Capture the cell that displays the provided text and extract its [X, Y] central coordinate. 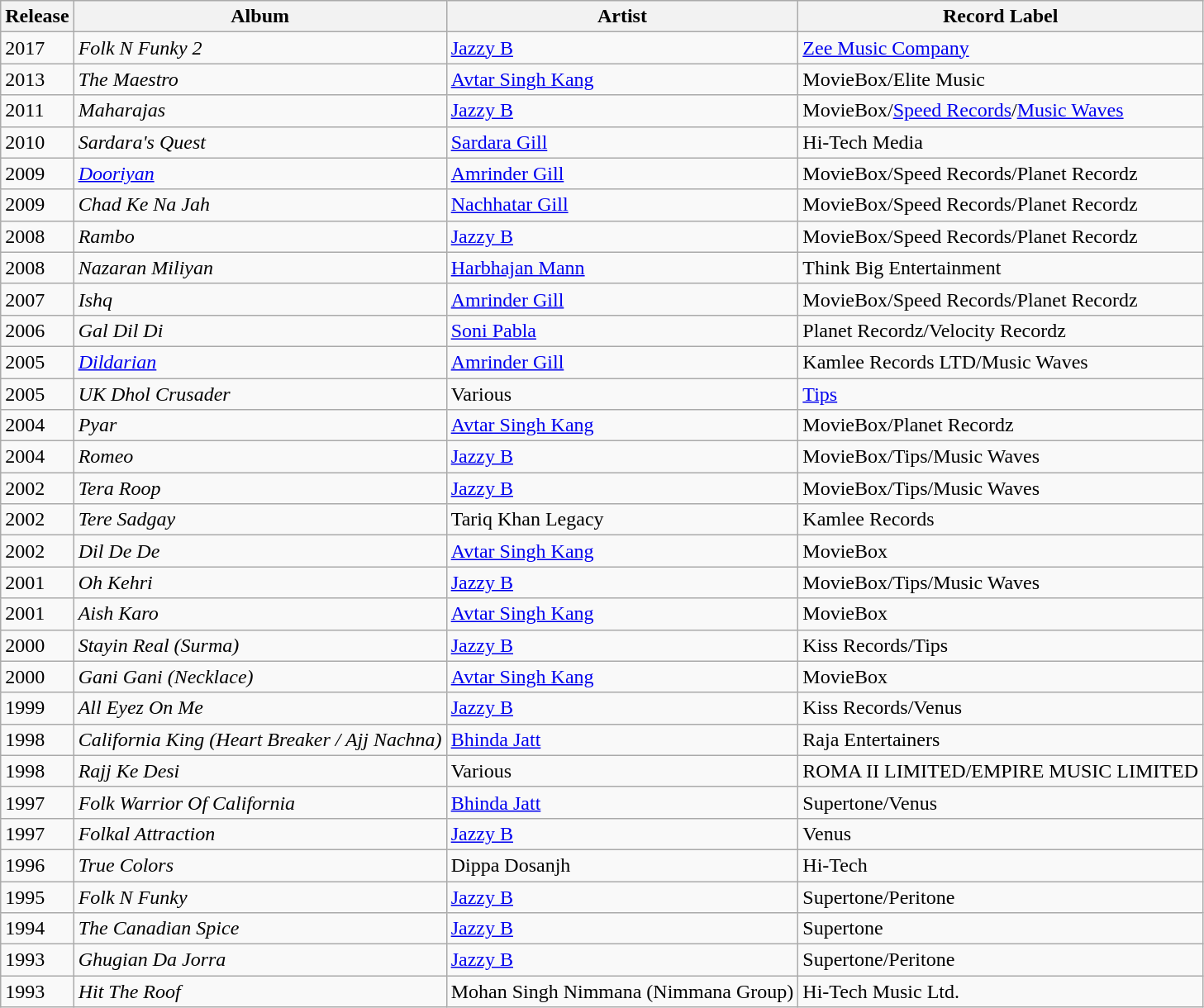
Hi-Tech Music Ltd. [1001, 991]
Mohan Singh Nimmana (Nimmana Group) [622, 991]
Folk Warrior Of California [259, 802]
2006 [37, 330]
1996 [37, 865]
Artist [622, 17]
Gal Dil Di [259, 330]
Supertone [1001, 929]
2011 [37, 111]
Ishq [259, 299]
Nachhatar Gill [622, 205]
Aish Karo [259, 614]
All Eyez On Me [259, 708]
California King (Heart Breaker / Ajj Nachna) [259, 739]
MovieBox/Speed Records/Music Waves [1001, 111]
Kiss Records/Tips [1001, 645]
Pyar [259, 426]
Romeo [259, 457]
Chad Ke Na Jah [259, 205]
UK Dhol Crusader [259, 394]
Sardara Gill [622, 142]
Tips [1001, 394]
Folk N Funky 2 [259, 48]
The Maestro [259, 79]
Rajj Ke Desi [259, 771]
Release [37, 17]
Maharajas [259, 111]
Dil De De [259, 551]
Venus [1001, 834]
Hi-Tech [1001, 865]
Supertone/Venus [1001, 802]
Album [259, 17]
1995 [37, 896]
Dildarian [259, 362]
Dippa Dosanjh [622, 865]
Kiss Records/Venus [1001, 708]
Hi-Tech Media [1001, 142]
2017 [37, 48]
MovieBox/Elite Music [1001, 79]
Harbhajan Mann [622, 268]
Think Big Entertainment [1001, 268]
Folkal Attraction [259, 834]
Ghugian Da Jorra [259, 960]
Sardara's Quest [259, 142]
Kamlee Records [1001, 520]
Tera Roop [259, 488]
Soni Pabla [622, 330]
Stayin Real (Surma) [259, 645]
1999 [37, 708]
Tariq Khan Legacy [622, 520]
Kamlee Records LTD/Music Waves [1001, 362]
Gani Gani (Necklace) [259, 677]
True Colors [259, 865]
2010 [37, 142]
2013 [37, 79]
Folk N Funky [259, 896]
Nazaran Miliyan [259, 268]
2007 [37, 299]
The Canadian Spice [259, 929]
Record Label [1001, 17]
Zee Music Company [1001, 48]
1994 [37, 929]
Hit The Roof [259, 991]
Oh Kehri [259, 582]
MovieBox/Planet Recordz [1001, 426]
Dooriyan [259, 174]
Rambo [259, 236]
Raja Entertainers [1001, 739]
Tere Sadgay [259, 520]
Planet Recordz/Velocity Recordz [1001, 330]
ROMA II LIMITED/EMPIRE MUSIC LIMITED [1001, 771]
